Pinpoint the cell where the given text exists, returning its (x, y) midpoint coordinate. 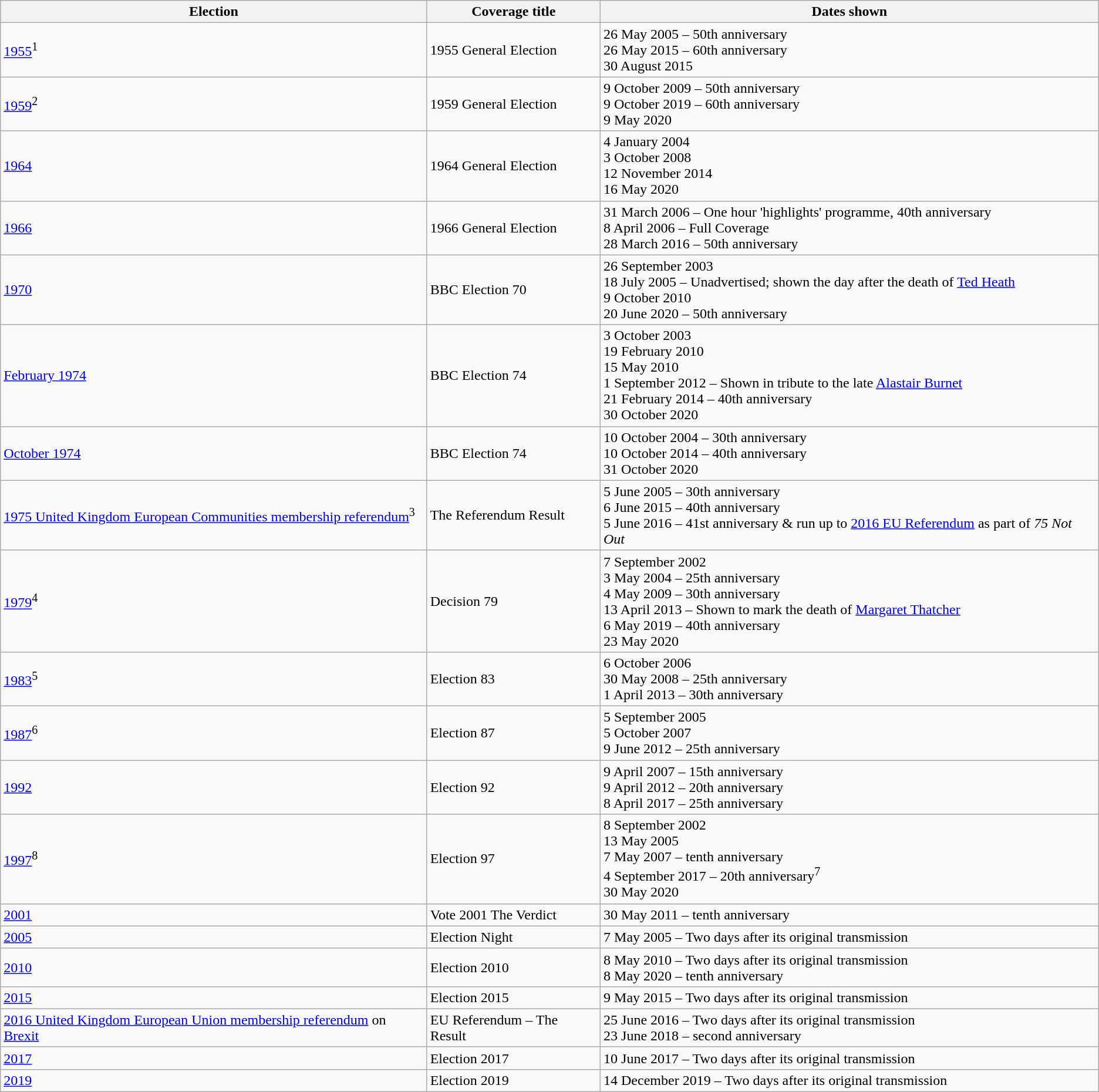
9 April 2007 – 15th anniversary9 April 2012 – 20th anniversary8 April 2017 – 25th anniversary (850, 787)
2005 (214, 937)
1966 General Election (513, 228)
30 May 2011 – tenth anniversary (850, 915)
2015 (214, 997)
2010 (214, 968)
1964 General Election (513, 166)
Election Night (513, 937)
Election 2019 (513, 1080)
1959 General Election (513, 104)
25 June 2016 – Two days after its original transmission23 June 2018 – second anniversary (850, 1027)
4 January 20043 October 2008 12 November 201416 May 2020 (850, 166)
1955 General Election (513, 50)
10 October 2004 – 30th anniversary10 October 2014 – 40th anniversary31 October 2020 (850, 453)
Election 83 (513, 679)
Vote 2001 The Verdict (513, 915)
1964 (214, 166)
2017 (214, 1058)
1970 (214, 290)
Election (214, 12)
7 May 2005 – Two days after its original transmission (850, 937)
8 September 200213 May 20057 May 2007 – tenth anniversary4 September 2017 – 20th anniversary730 May 2020 (850, 860)
2016 United Kingdom European Union membership referendum on Brexit (214, 1027)
26 May 2005 – 50th anniversary26 May 2015 – 60th anniversary30 August 2015 (850, 50)
9 May 2015 – Two days after its original transmission (850, 997)
6 October 200630 May 2008 – 25th anniversary1 April 2013 – 30th anniversary (850, 679)
19835 (214, 679)
Election 2010 (513, 968)
Decision 79 (513, 601)
BBC Election 70 (513, 290)
26 September 200318 July 2005 – Unadvertised; shown the day after the death of Ted Heath9 October 2010 20 June 2020 – 50th anniversary (850, 290)
9 October 2009 – 50th anniversary9 October 2019 – 60th anniversary9 May 2020 (850, 104)
Dates shown (850, 12)
10 June 2017 – Two days after its original transmission (850, 1058)
5 June 2005 – 30th anniversary 6 June 2015 – 40th anniversary5 June 2016 – 41st anniversary & run up to 2016 EU Referendum as part of 75 Not Out (850, 515)
19592 (214, 104)
Election 97 (513, 860)
19978 (214, 860)
Coverage title (513, 12)
February 1974 (214, 376)
EU Referendum – The Result (513, 1027)
2019 (214, 1080)
19794 (214, 601)
Election 87 (513, 733)
19551 (214, 50)
October 1974 (214, 453)
31 March 2006 – One hour 'highlights' programme, 40th anniversary8 April 2006 – Full Coverage 28 March 2016 – 50th anniversary (850, 228)
14 December 2019 – Two days after its original transmission (850, 1080)
Election 2015 (513, 997)
2001 (214, 915)
5 September 20055 October 20079 June 2012 – 25th anniversary (850, 733)
19876 (214, 733)
1966 (214, 228)
8 May 2010 – Two days after its original transmission8 May 2020 – tenth anniversary (850, 968)
The Referendum Result (513, 515)
1975 United Kingdom European Communities membership referendum3 (214, 515)
Election 92 (513, 787)
1992 (214, 787)
Election 2017 (513, 1058)
